Provide the (x, y) coordinate of the cell's center where the given text is located.  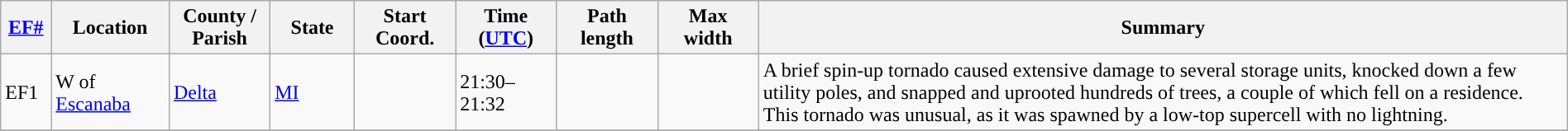
EF# (26, 28)
Start Coord. (404, 28)
EF1 (26, 92)
Max width (708, 28)
Location (111, 28)
21:30–21:32 (506, 92)
Path length (607, 28)
County / Parish (219, 28)
MI (313, 92)
Delta (219, 92)
Time (UTC) (506, 28)
Summary (1163, 28)
State (313, 28)
W of Escanaba (111, 92)
